Pinpoint the cell where the given text exists, returning its [X, Y] midpoint coordinate. 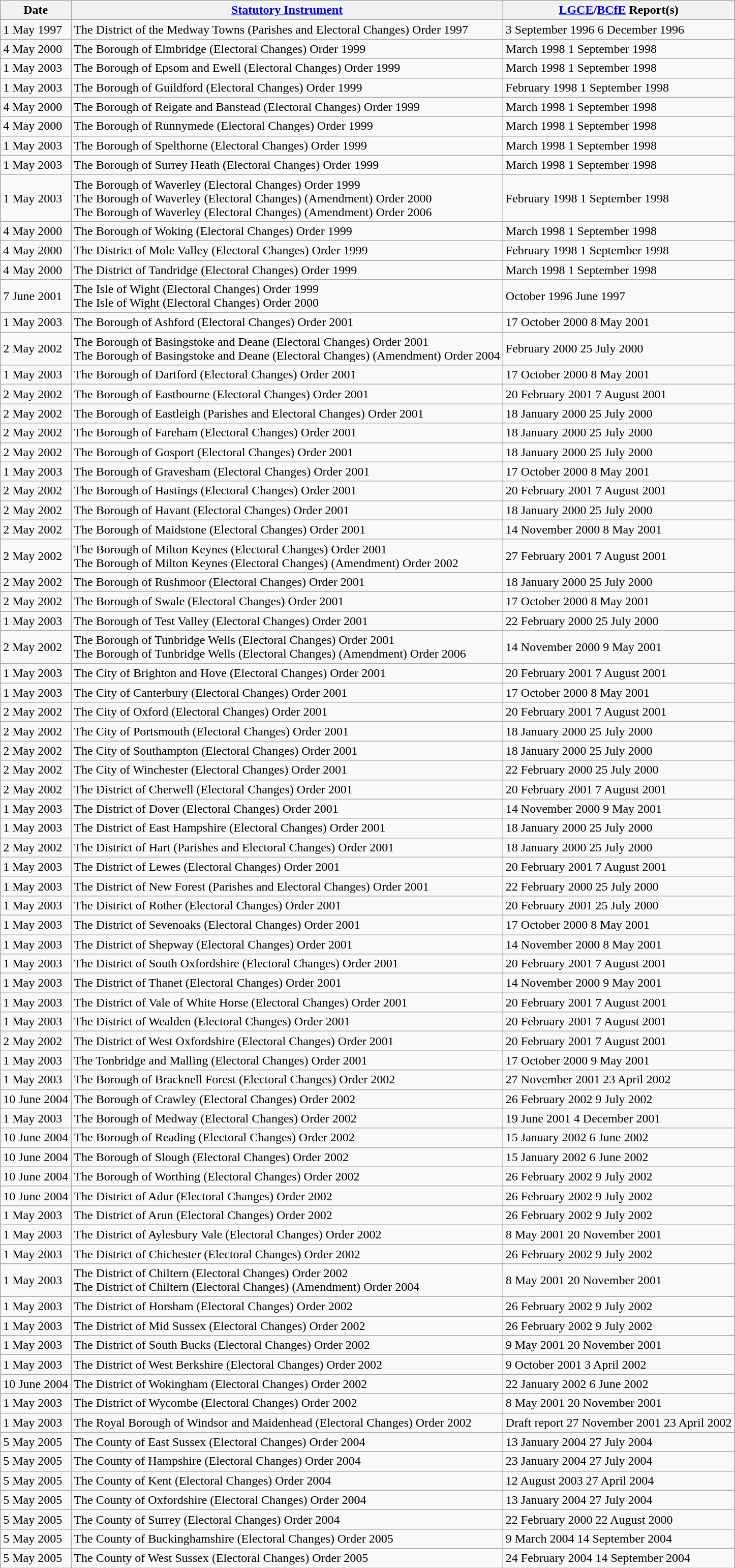
The District of South Oxfordshire (Electoral Changes) Order 2001 [287, 964]
The Borough of Guildford (Electoral Changes) Order 1999 [287, 87]
12 August 2003 27 April 2004 [619, 1481]
The Borough of Tunbridge Wells (Electoral Changes) Order 2001The Borough of Tunbridge Wells (Electoral Changes) (Amendment) Order 2006 [287, 647]
The District of Shepway (Electoral Changes) Order 2001 [287, 944]
The Borough of Reigate and Banstead (Electoral Changes) Order 1999 [287, 107]
The Tonbridge and Malling (Electoral Changes) Order 2001 [287, 1060]
The District of Wycombe (Electoral Changes) Order 2002 [287, 1403]
The District of the Medway Towns (Parishes and Electoral Changes) Order 1997 [287, 29]
The Borough of Spelthorne (Electoral Changes) Order 1999 [287, 145]
22 February 2000 22 August 2000 [619, 1519]
The District of Thanet (Electoral Changes) Order 2001 [287, 983]
The City of Brighton and Hove (Electoral Changes) Order 2001 [287, 673]
The District of Adur (Electoral Changes) Order 2002 [287, 1196]
The Borough of Worthing (Electoral Changes) Order 2002 [287, 1176]
The City of Portsmouth (Electoral Changes) Order 2001 [287, 731]
The District of Horsham (Electoral Changes) Order 2002 [287, 1307]
The Borough of Reading (Electoral Changes) Order 2002 [287, 1138]
The Borough of Medway (Electoral Changes) Order 2002 [287, 1118]
The Isle of Wight (Electoral Changes) Order 1999The Isle of Wight (Electoral Changes) Order 2000 [287, 296]
The District of Lewes (Electoral Changes) Order 2001 [287, 867]
The City of Canterbury (Electoral Changes) Order 2001 [287, 693]
The Borough of Test Valley (Electoral Changes) Order 2001 [287, 621]
The District of West Berkshire (Electoral Changes) Order 2002 [287, 1365]
The County of Buckinghamshire (Electoral Changes) Order 2005 [287, 1539]
The Borough of Elmbridge (Electoral Changes) Order 1999 [287, 49]
20 February 2001 25 July 2000 [619, 905]
9 March 2004 14 September 2004 [619, 1539]
The County of Kent (Electoral Changes) Order 2004 [287, 1481]
The District of South Bucks (Electoral Changes) Order 2002 [287, 1345]
The District of Mid Sussex (Electoral Changes) Order 2002 [287, 1326]
22 January 2002 6 June 2002 [619, 1384]
The Borough of Swale (Electoral Changes) Order 2001 [287, 601]
The Borough of Slough (Electoral Changes) Order 2002 [287, 1157]
The District of Wealden (Electoral Changes) Order 2001 [287, 1022]
The Borough of Surrey Heath (Electoral Changes) Order 1999 [287, 165]
The District of Hart (Parishes and Electoral Changes) Order 2001 [287, 847]
The Borough of Gravesham (Electoral Changes) Order 2001 [287, 471]
The District of Vale of White Horse (Electoral Changes) Order 2001 [287, 1002]
The Borough of Runnymede (Electoral Changes) Order 1999 [287, 126]
The Borough of Gosport (Electoral Changes) Order 2001 [287, 452]
The District of Chiltern (Electoral Changes) Order 2002The District of Chiltern (Electoral Changes) (Amendment) Order 2004 [287, 1281]
23 January 2004 27 July 2004 [619, 1461]
Statutory Instrument [287, 10]
The Borough of Eastleigh (Parishes and Electoral Changes) Order 2001 [287, 413]
The District of Sevenoaks (Electoral Changes) Order 2001 [287, 925]
The District of Aylesbury Vale (Electoral Changes) Order 2002 [287, 1234]
Draft report 27 November 2001 23 April 2002 [619, 1423]
3 September 1996 6 December 1996 [619, 29]
The Borough of Crawley (Electoral Changes) Order 2002 [287, 1099]
The District of New Forest (Parishes and Electoral Changes) Order 2001 [287, 886]
October 1996 June 1997 [619, 296]
The District of Wokingham (Electoral Changes) Order 2002 [287, 1384]
The County of West Sussex (Electoral Changes) Order 2005 [287, 1558]
The Borough of Ashford (Electoral Changes) Order 2001 [287, 322]
The Borough of Basingstoke and Deane (Electoral Changes) Order 2001The Borough of Basingstoke and Deane (Electoral Changes) (Amendment) Order 2004 [287, 349]
The City of Southampton (Electoral Changes) Order 2001 [287, 751]
27 November 2001 23 April 2002 [619, 1080]
The County of Hampshire (Electoral Changes) Order 2004 [287, 1461]
LGCE/BCfE Report(s) [619, 10]
The District of Rother (Electoral Changes) Order 2001 [287, 905]
7 June 2001 [36, 296]
The District of East Hampshire (Electoral Changes) Order 2001 [287, 828]
The Borough of Rushmoor (Electoral Changes) Order 2001 [287, 582]
9 May 2001 20 November 2001 [619, 1345]
The City of Oxford (Electoral Changes) Order 2001 [287, 712]
The District of Cherwell (Electoral Changes) Order 2001 [287, 789]
The District of Dover (Electoral Changes) Order 2001 [287, 809]
The Borough of Hastings (Electoral Changes) Order 2001 [287, 491]
The City of Winchester (Electoral Changes) Order 2001 [287, 770]
17 October 2000 9 May 2001 [619, 1060]
1 May 1997 [36, 29]
The Borough of Fareham (Electoral Changes) Order 2001 [287, 433]
The Borough of Woking (Electoral Changes) Order 1999 [287, 231]
February 2000 25 July 2000 [619, 349]
19 June 2001 4 December 2001 [619, 1118]
The Borough of Maidstone (Electoral Changes) Order 2001 [287, 529]
The Borough of Milton Keynes (Electoral Changes) Order 2001The Borough of Milton Keynes (Electoral Changes) (Amendment) Order 2002 [287, 555]
The County of East Sussex (Electoral Changes) Order 2004 [287, 1442]
The Borough of Eastbourne (Electoral Changes) Order 2001 [287, 394]
The County of Oxfordshire (Electoral Changes) Order 2004 [287, 1500]
The Borough of Bracknell Forest (Electoral Changes) Order 2002 [287, 1080]
The Borough of Epsom and Ewell (Electoral Changes) Order 1999 [287, 68]
The Borough of Havant (Electoral Changes) Order 2001 [287, 510]
The Royal Borough of Windsor and Maidenhead (Electoral Changes) Order 2002 [287, 1423]
The District of West Oxfordshire (Electoral Changes) Order 2001 [287, 1041]
9 October 2001 3 April 2002 [619, 1365]
27 February 2001 7 August 2001 [619, 555]
The District of Mole Valley (Electoral Changes) Order 1999 [287, 250]
The District of Arun (Electoral Changes) Order 2002 [287, 1215]
The District of Chichester (Electoral Changes) Order 2002 [287, 1254]
The District of Tandridge (Electoral Changes) Order 1999 [287, 270]
24 February 2004 14 September 2004 [619, 1558]
Date [36, 10]
The County of Surrey (Electoral Changes) Order 2004 [287, 1519]
The Borough of Dartford (Electoral Changes) Order 2001 [287, 375]
